Output the (x, y) coordinate of the center of the cell containing the given text.  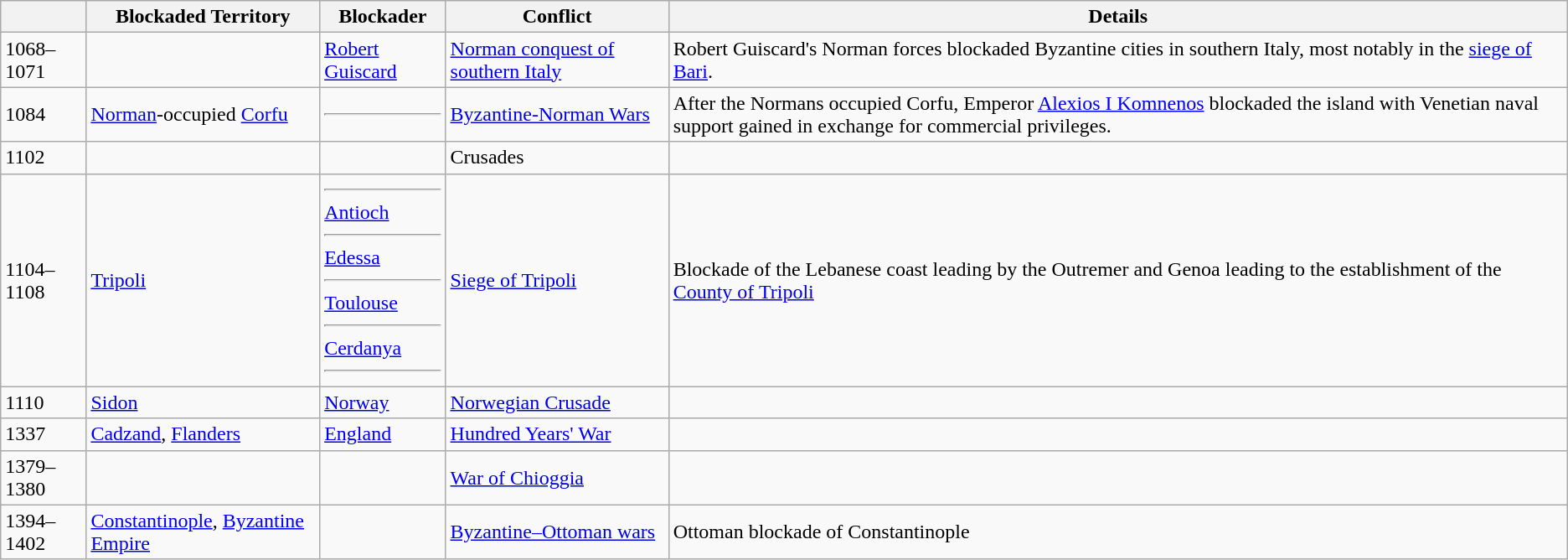
1379–1380 (44, 478)
Norwegian Crusade (557, 402)
Robert Guiscard's Norman forces blockaded Byzantine cities in southern Italy, most notably in the siege of Bari. (1117, 60)
1104–1108 (44, 280)
Blockaded Territory (203, 17)
Cadzand, Flanders (203, 434)
Norway (383, 402)
Sidon (203, 402)
Byzantine-Norman Wars (557, 114)
Siege of Tripoli (557, 280)
Constantinople, Byzantine Empire (203, 531)
Robert Guiscard (383, 60)
War of Chioggia (557, 478)
1068–1071 (44, 60)
Byzantine–Ottoman wars (557, 531)
Crusades (557, 158)
Tripoli (203, 280)
Norman conquest of southern Italy (557, 60)
1337 (44, 434)
Ottoman blockade of Constantinople (1117, 531)
Details (1117, 17)
1084 (44, 114)
Conflict (557, 17)
1102 (44, 158)
1110 (44, 402)
Norman-occupied Corfu (203, 114)
England (383, 434)
Antioch Edessa Toulouse Cerdanya (383, 280)
Blockade of the Lebanese coast leading by the Outremer and Genoa leading to the establishment of the County of Tripoli (1117, 280)
Hundred Years' War (557, 434)
1394–1402 (44, 531)
Blockader (383, 17)
